Return the (x, y) coordinate for the center point of the cell that contains the specified text.  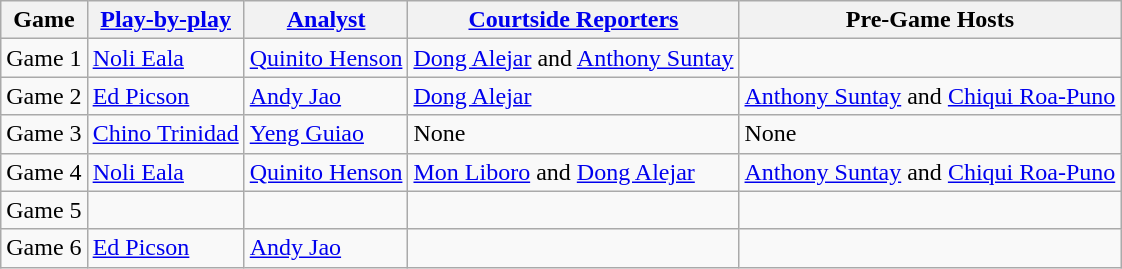
Yeng Guiao (326, 134)
Game 3 (44, 134)
Dong Alejar and Anthony Suntay (574, 58)
Game 6 (44, 248)
Analyst (326, 20)
Pre-Game Hosts (930, 20)
Game 1 (44, 58)
Mon Liboro and Dong Alejar (574, 172)
Game (44, 20)
Game 5 (44, 210)
Play-by-play (166, 20)
Courtside Reporters (574, 20)
Game 4 (44, 172)
Chino Trinidad (166, 134)
Dong Alejar (574, 96)
Game 2 (44, 96)
